Capture the cell that displays the provided text and extract its (X, Y) central coordinate. 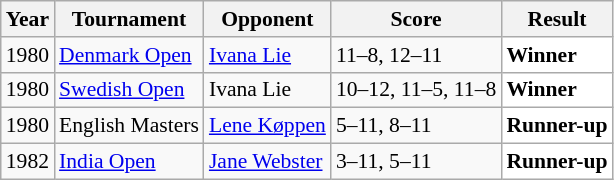
5–11, 8–11 (416, 126)
3–11, 5–11 (416, 162)
10–12, 11–5, 11–8 (416, 90)
Score (416, 19)
1982 (28, 162)
11–8, 12–11 (416, 55)
Opponent (268, 19)
Swedish Open (129, 90)
India Open (129, 162)
Denmark Open (129, 55)
Result (556, 19)
Lene Køppen (268, 126)
Year (28, 19)
Tournament (129, 19)
Jane Webster (268, 162)
English Masters (129, 126)
